Locate the cell with the specified text and output its (x, y) center coordinate. 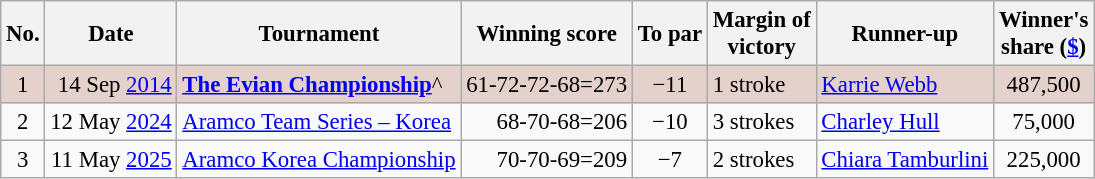
70-70-69=209 (547, 160)
Karrie Webb (905, 85)
3 strokes (762, 122)
Aramco Team Series – Korea (319, 122)
Winner'sshare ($) (1044, 34)
Charley Hull (905, 122)
Date (111, 34)
Runner-up (905, 34)
68-70-68=206 (547, 122)
−7 (670, 160)
No. (23, 34)
3 (23, 160)
14 Sep 2014 (111, 85)
487,500 (1044, 85)
The Evian Championship^ (319, 85)
75,000 (1044, 122)
To par (670, 34)
12 May 2024 (111, 122)
Chiara Tamburlini (905, 160)
Aramco Korea Championship (319, 160)
2 strokes (762, 160)
11 May 2025 (111, 160)
1 (23, 85)
Margin ofvictory (762, 34)
−10 (670, 122)
Winning score (547, 34)
−11 (670, 85)
Tournament (319, 34)
1 stroke (762, 85)
2 (23, 122)
225,000 (1044, 160)
61-72-72-68=273 (547, 85)
